Pinpoint the cell where the given text exists, returning its (X, Y) midpoint coordinate. 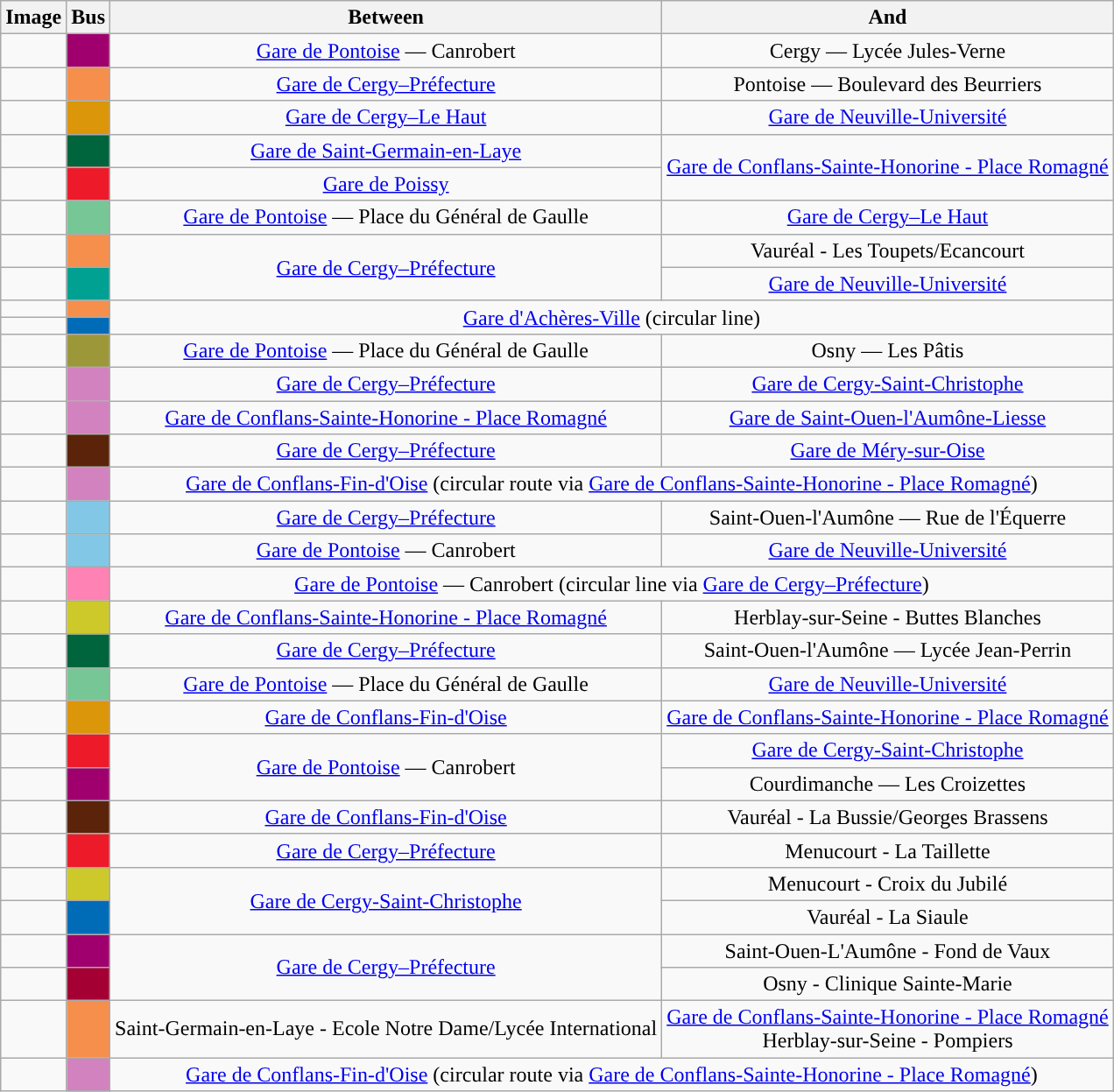
Gare de Méry-sur-Oise (888, 451)
Image (33, 18)
Osny — Les Pâtis (888, 350)
Cergy — Lycée Jules-Verne (888, 51)
Gare d'Achères-Ville (circular line) (612, 317)
Herblay-sur-Seine - Buttes Blanches (888, 617)
Gare de Poissy (386, 184)
Saint-Ouen-l'Aumône — Lycée Jean-Perrin (888, 651)
Saint-Germain-en-Laye - Ecole Notre Dame/Lycée International (386, 1030)
Gare de Saint-Ouen-l'Aumône-Liesse (888, 418)
Pontoise — Boulevard des Beurriers (888, 84)
Osny - Clinique Sainte-Marie (888, 984)
Gare de Conflans-Sainte-Honorine - Place RomagnéHerblay-sur-Seine - Pompiers (888, 1030)
Bus (88, 18)
And (888, 18)
Saint-Ouen-l'Aumône — Rue de l'Équerre (888, 518)
Menucourt - La Taillette (888, 850)
Courdimanche — Les Croizettes (888, 784)
Vauréal - La Bussie/Georges Brassens (888, 817)
Gare de Saint-Germain-en-Laye (386, 151)
Gare de Pontoise — Canrobert (circular line via Gare de Cergy–Préfecture) (612, 584)
Menucourt - Croix du Jubilé (888, 884)
Vauréal - La Siaule (888, 917)
Saint-Ouen-L'Aumône - Fond de Vaux (888, 950)
Vauréal - Les Toupets/Ecancourt (888, 250)
Between (386, 18)
